Detect which cell encompasses the target text, then output its [X, Y] center coordinate. 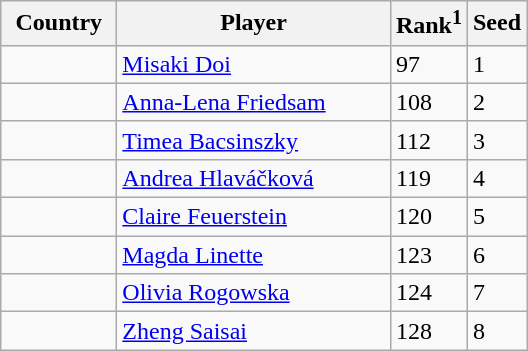
Player [254, 24]
Andrea Hlaváčková [254, 178]
Magda Linette [254, 255]
Timea Bacsinszky [254, 140]
128 [428, 331]
5 [496, 217]
6 [496, 255]
124 [428, 293]
8 [496, 331]
7 [496, 293]
Misaki Doi [254, 64]
108 [428, 102]
120 [428, 217]
2 [496, 102]
123 [428, 255]
Country [59, 24]
1 [496, 64]
Rank1 [428, 24]
97 [428, 64]
Zheng Saisai [254, 331]
4 [496, 178]
Olivia Rogowska [254, 293]
119 [428, 178]
112 [428, 140]
Claire Feuerstein [254, 217]
Seed [496, 24]
3 [496, 140]
Anna-Lena Friedsam [254, 102]
